Provide the (X, Y) coordinate of the cell's center where the given text is located.  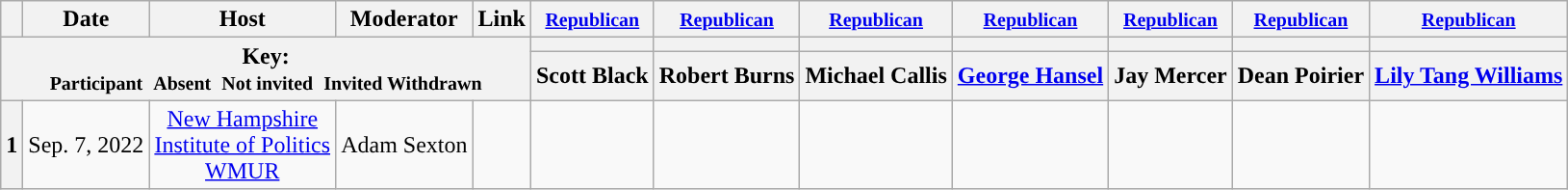
Michael Callis (876, 75)
1 (12, 145)
Link (501, 19)
Jay Mercer (1170, 75)
Lily Tang Williams (1469, 75)
George Hansel (1030, 75)
Scott Black (592, 75)
Adam Sexton (404, 145)
Robert Burns (727, 75)
Host (243, 19)
Dean Poirier (1300, 75)
Moderator (404, 19)
Sep. 7, 2022 (87, 145)
Key: Participant Absent Not invited Invited Withdrawn (266, 69)
New HampshireInstitute of PoliticsWMUR (243, 145)
Date (87, 19)
